Locate the cell with the specified text and output its (x, y) center coordinate. 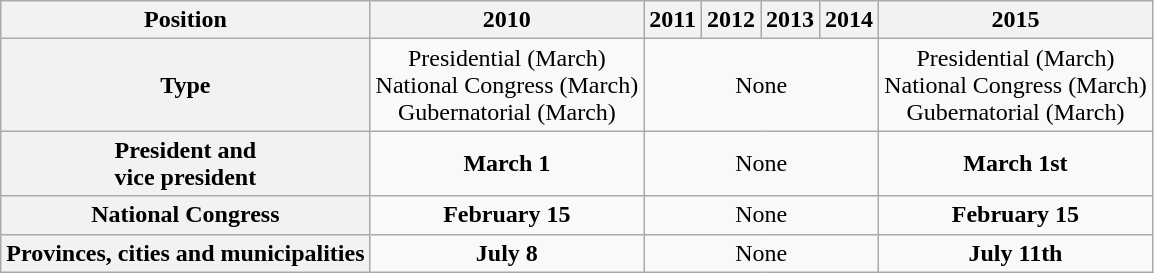
Provinces, cities and municipalities (186, 253)
2011 (673, 20)
President andvice president (186, 164)
2015 (1016, 20)
July 8 (507, 253)
2014 (850, 20)
National Congress (186, 215)
Position (186, 20)
July 11th (1016, 253)
2013 (790, 20)
2010 (507, 20)
March 1st (1016, 164)
Type (186, 85)
2012 (730, 20)
March 1 (507, 164)
